Locate the cell with the specified text and output its (x, y) center coordinate. 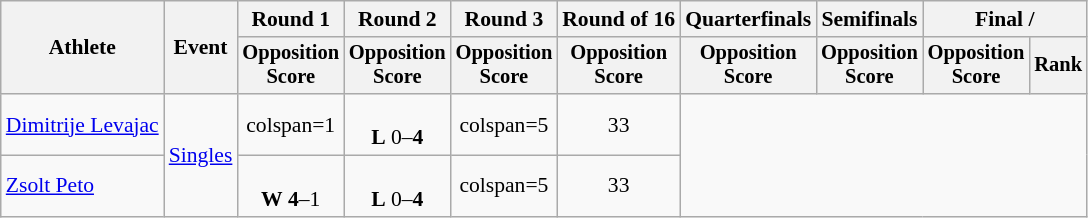
Round 1 (290, 19)
Zsolt Peto (82, 186)
W 4–1 (290, 186)
Round 3 (504, 19)
Event (201, 48)
Rank (1058, 66)
Quarterfinals (748, 19)
Dimitrije Levajac (82, 124)
Singles (201, 155)
colspan=1 (290, 124)
Final / (1005, 19)
Round of 16 (618, 19)
Semifinals (870, 19)
Round 2 (398, 19)
Athlete (82, 48)
